Capture the cell that displays the provided text and extract its [X, Y] central coordinate. 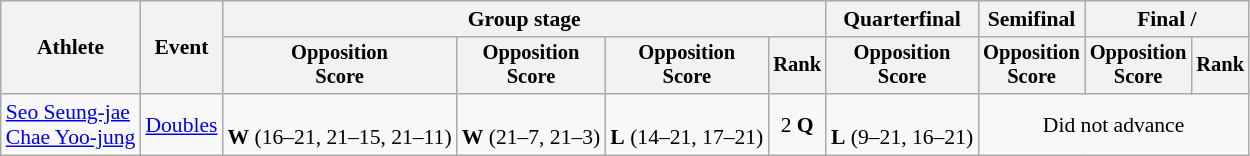
Semifinal [1032, 19]
2 Q [797, 124]
L (14–21, 17–21) [686, 124]
Event [181, 48]
Athlete [71, 48]
Did not advance [1114, 124]
Final / [1167, 19]
L (9–21, 16–21) [902, 124]
Quarterfinal [902, 19]
W (16–21, 21–15, 21–11) [339, 124]
Group stage [524, 19]
Seo Seung-jaeChae Yoo-jung [71, 124]
Doubles [181, 124]
W (21–7, 21–3) [532, 124]
